Detect which cell encompasses the target text, then output its [X, Y] center coordinate. 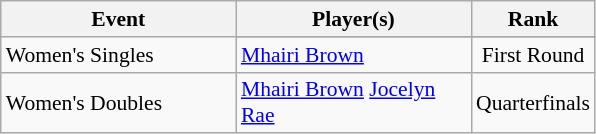
Women's Singles [118, 55]
Quarterfinals [533, 102]
Mhairi Brown [354, 55]
First Round [533, 55]
Women's Doubles [118, 102]
Rank [533, 19]
Player(s) [354, 19]
Event [118, 19]
Mhairi Brown Jocelyn Rae [354, 102]
